Detect which cell encompasses the target text, then output its [x, y] center coordinate. 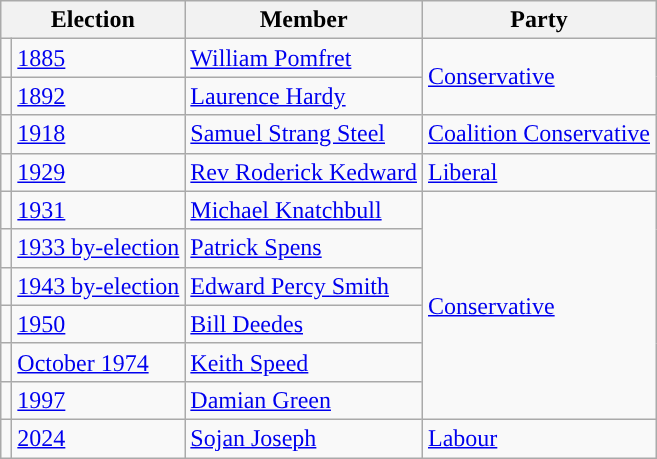
1943 by-election [98, 286]
Laurence Hardy [304, 96]
Member [304, 20]
1892 [98, 96]
William Pomfret [304, 58]
1918 [98, 134]
Damian Green [304, 400]
Sojan Joseph [304, 438]
1929 [98, 172]
1931 [98, 210]
Rev Roderick Kedward [304, 172]
Labour [538, 438]
Michael Knatchbull [304, 210]
1885 [98, 58]
Patrick Spens [304, 248]
Keith Speed [304, 362]
Coalition Conservative [538, 134]
Election [93, 20]
Party [538, 20]
Edward Percy Smith [304, 286]
1950 [98, 324]
Liberal [538, 172]
Bill Deedes [304, 324]
Samuel Strang Steel [304, 134]
2024 [98, 438]
October 1974 [98, 362]
1933 by-election [98, 248]
1997 [98, 400]
